Determine the [x, y] coordinate at the center of the cell enclosing the given text.  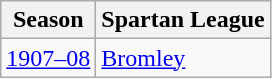
Bromley [183, 58]
1907–08 [48, 58]
Season [48, 20]
Spartan League [183, 20]
